Determine the (x, y) coordinate at the center of the cell enclosing the given text.  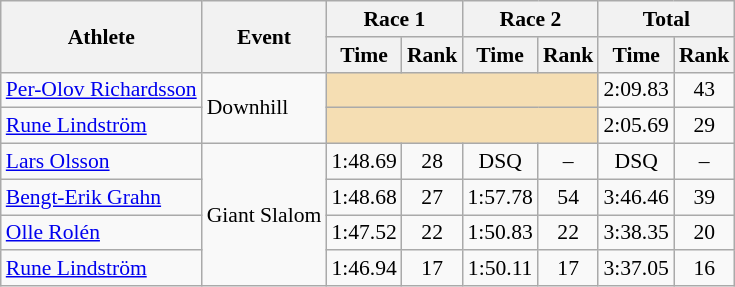
2:05.69 (636, 126)
1:50.11 (500, 269)
Total (666, 19)
Event (264, 36)
2:09.83 (636, 90)
27 (432, 197)
28 (432, 162)
1:47.52 (364, 233)
1:48.68 (364, 197)
16 (704, 269)
3:46.46 (636, 197)
1:50.83 (500, 233)
Downhill (264, 108)
Olle Rolén (102, 233)
3:37.05 (636, 269)
Per-Olov Richardsson (102, 90)
29 (704, 126)
20 (704, 233)
3:38.35 (636, 233)
Athlete (102, 36)
Bengt-Erik Grahn (102, 197)
1:57.78 (500, 197)
1:46.94 (364, 269)
Race 1 (394, 19)
Giant Slalom (264, 215)
54 (568, 197)
39 (704, 197)
1:48.69 (364, 162)
Lars Olsson (102, 162)
Race 2 (530, 19)
43 (704, 90)
